Find where the given text appears and provide that cell's center as [x, y] coordinate. 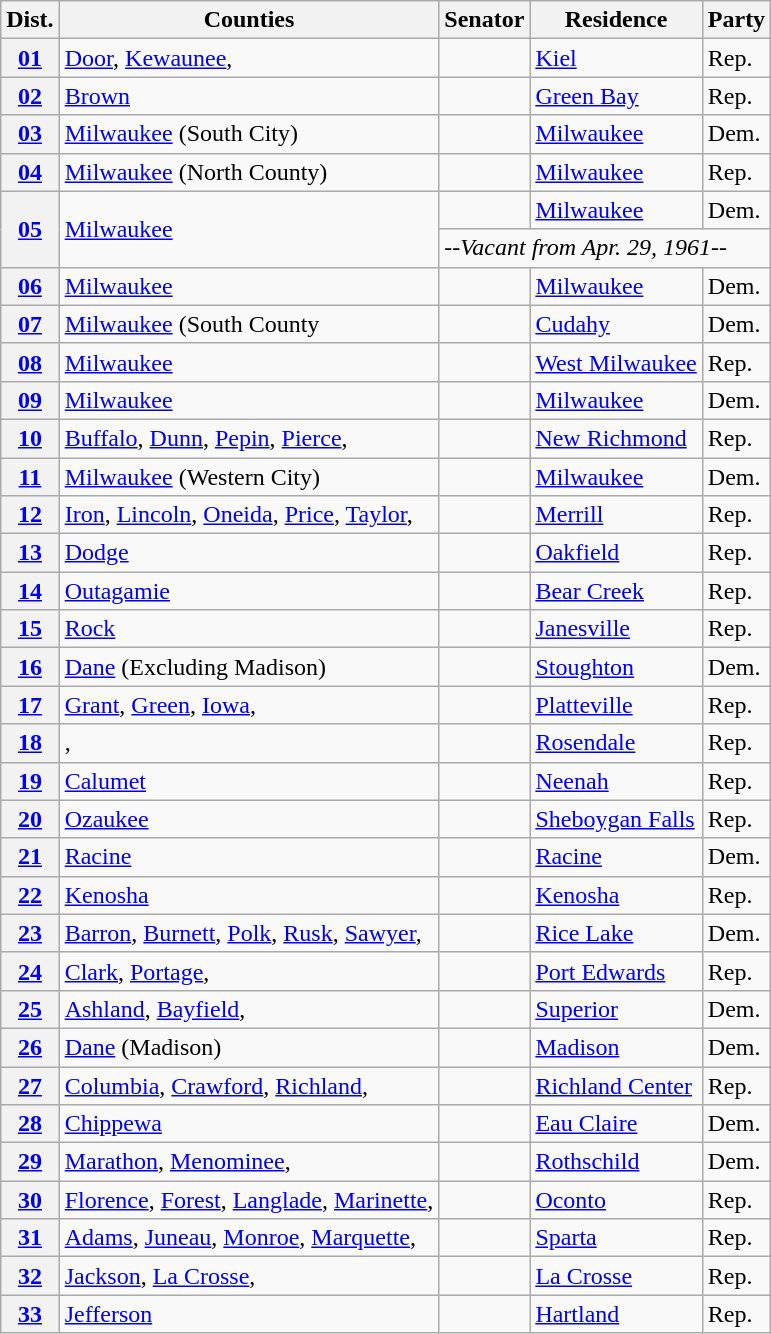
Chippewa [249, 1124]
Rothschild [616, 1162]
Buffalo, Dunn, Pepin, Pierce, [249, 438]
Marathon, Menominee, [249, 1162]
10 [30, 438]
Merrill [616, 515]
Milwaukee (Western City) [249, 477]
31 [30, 1238]
Port Edwards [616, 971]
Milwaukee (South County [249, 324]
Richland Center [616, 1085]
29 [30, 1162]
16 [30, 667]
Florence, Forest, Langlade, Marinette, [249, 1200]
Ozaukee [249, 819]
24 [30, 971]
Hartland [616, 1314]
Jefferson [249, 1314]
Counties [249, 20]
Dist. [30, 20]
Madison [616, 1047]
Outagamie [249, 591]
Superior [616, 1009]
Green Bay [616, 96]
Bear Creek [616, 591]
01 [30, 58]
21 [30, 857]
--Vacant from Apr. 29, 1961-- [605, 248]
, [249, 743]
Adams, Juneau, Monroe, Marquette, [249, 1238]
14 [30, 591]
Rosendale [616, 743]
22 [30, 895]
03 [30, 134]
Neenah [616, 781]
Oakfield [616, 553]
Kiel [616, 58]
18 [30, 743]
11 [30, 477]
Party [736, 20]
Residence [616, 20]
06 [30, 286]
Clark, Portage, [249, 971]
25 [30, 1009]
17 [30, 705]
27 [30, 1085]
Iron, Lincoln, Oneida, Price, Taylor, [249, 515]
Rock [249, 629]
Milwaukee (North County) [249, 172]
Dodge [249, 553]
09 [30, 400]
19 [30, 781]
05 [30, 229]
Brown [249, 96]
26 [30, 1047]
13 [30, 553]
12 [30, 515]
Rice Lake [616, 933]
Oconto [616, 1200]
20 [30, 819]
Grant, Green, Iowa, [249, 705]
04 [30, 172]
Stoughton [616, 667]
Columbia, Crawford, Richland, [249, 1085]
23 [30, 933]
08 [30, 362]
Senator [484, 20]
Janesville [616, 629]
Dane (Excluding Madison) [249, 667]
07 [30, 324]
Sheboygan Falls [616, 819]
Sparta [616, 1238]
Cudahy [616, 324]
La Crosse [616, 1276]
Barron, Burnett, Polk, Rusk, Sawyer, [249, 933]
New Richmond [616, 438]
02 [30, 96]
Eau Claire [616, 1124]
32 [30, 1276]
15 [30, 629]
Milwaukee (South City) [249, 134]
33 [30, 1314]
West Milwaukee [616, 362]
Door, Kewaunee, [249, 58]
Dane (Madison) [249, 1047]
Platteville [616, 705]
30 [30, 1200]
28 [30, 1124]
Jackson, La Crosse, [249, 1276]
Calumet [249, 781]
Ashland, Bayfield, [249, 1009]
